Locate the cell with the specified text and output its [X, Y] center coordinate. 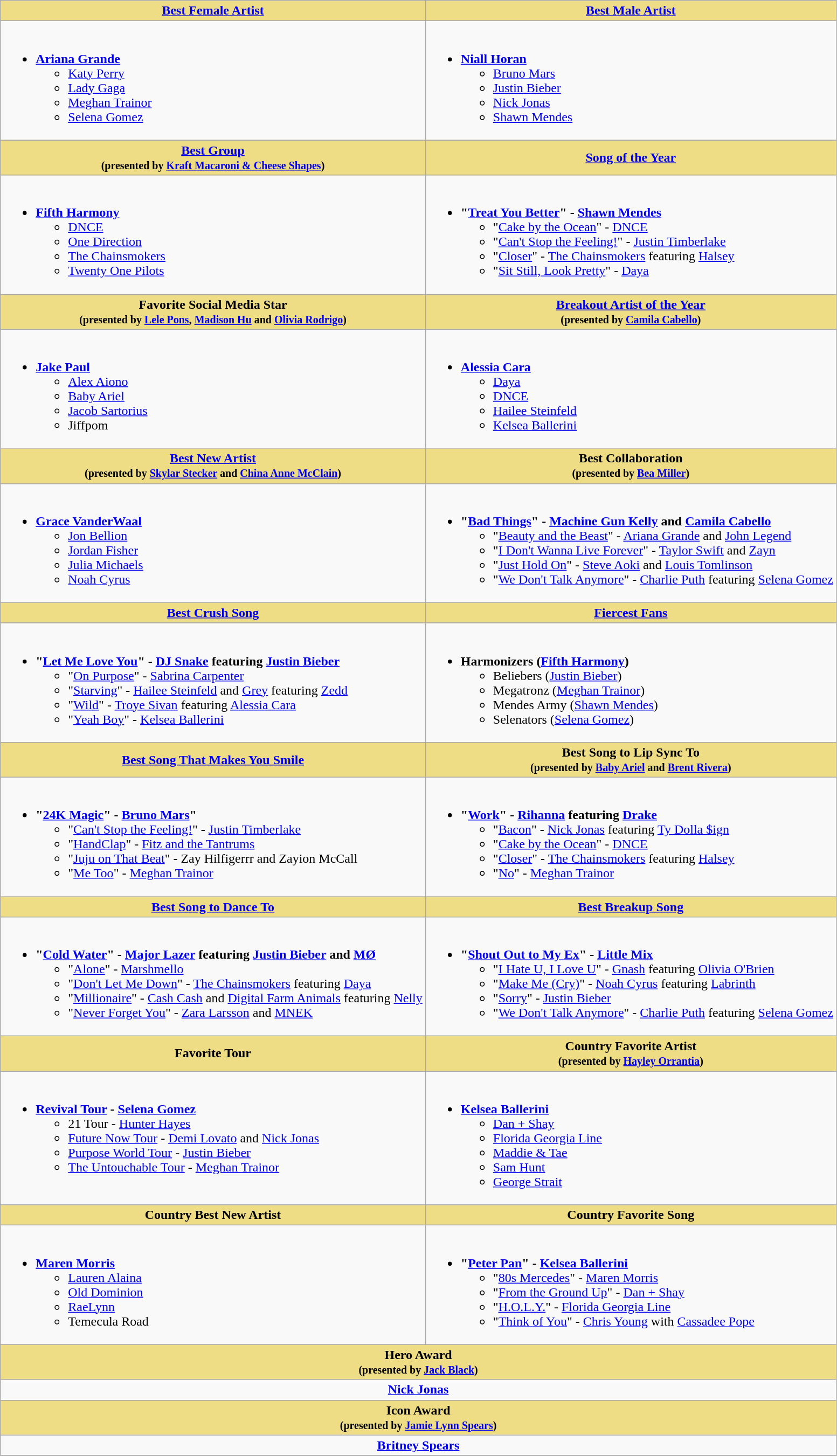
Fiercest Fans [631, 613]
Maren MorrisLauren AlainaOld DominionRaeLynnTemecula Road [213, 1285]
Kelsea BalleriniDan + ShayFlorida Georgia LineMaddie & TaeSam HuntGeorge Strait [631, 1138]
Song of the Year [631, 157]
Country Favorite Song [631, 1215]
Best Song to Lip Sync To(presented by Baby Ariel and Brent Rivera) [631, 760]
Favorite Tour [213, 1054]
Niall HoranBruno MarsJustin BieberNick JonasShawn Mendes [631, 81]
Best Female Artist [213, 11]
Best Male Artist [631, 11]
Best Song to Dance To [213, 907]
Best New Artist(presented by Skylar Stecker and China Anne McClain) [213, 466]
Best Song That Makes You Smile [213, 760]
Grace VanderWaalJon BellionJordan FisherJulia MichaelsNoah Cyrus [213, 543]
Best Crush Song [213, 613]
Alessia CaraDayaDNCEHailee SteinfeldKelsea Ballerini [631, 389]
Favorite Social Media Star(presented by Lele Pons, Madison Hu and Olivia Rodrigo) [213, 311]
Hero Award(presented by Jack Black) [418, 1362]
Breakout Artist of the Year(presented by Camila Cabello) [631, 311]
Ariana GrandeKaty PerryLady GagaMeghan TrainorSelena Gomez [213, 81]
Fifth HarmonyDNCEOne DirectionThe ChainsmokersTwenty One Pilots [213, 235]
Country Favorite Artist(presented by Hayley Orrantia) [631, 1054]
Best Breakup Song [631, 907]
Best Collaboration(presented by Bea Miller) [631, 466]
Icon Award(presented by Jamie Lynn Spears) [418, 1417]
Best Group(presented by Kraft Macaroni & Cheese Shapes) [213, 157]
Nick Jonas [418, 1390]
Britney Spears [418, 1445]
Jake PaulAlex AionoBaby ArielJacob SartoriusJiffpom [213, 389]
Country Best New Artist [213, 1215]
Harmonizers (Fifth Harmony)Beliebers (Justin Bieber)Megatronz (Meghan Trainor)Mendes Army (Shawn Mendes)Selenators (Selena Gomez) [631, 682]
